Determine the (X, Y) coordinate at the center of the cell enclosing the given text.  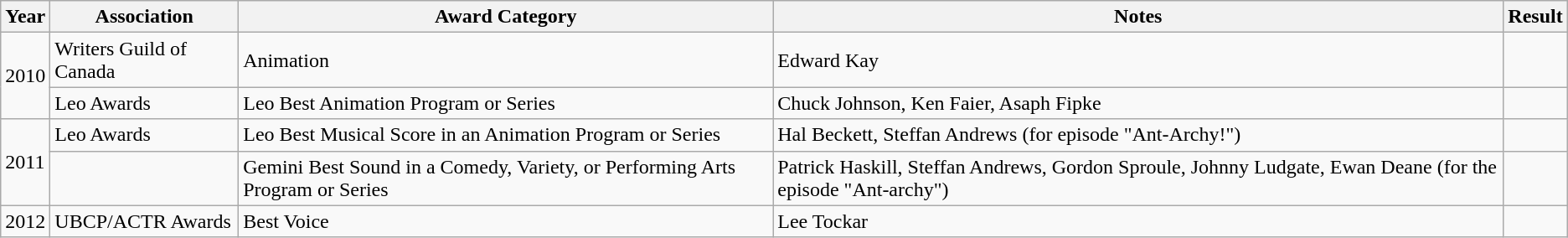
Notes (1138, 17)
Leo Best Animation Program or Series (506, 103)
Edward Kay (1138, 60)
Year (25, 17)
Association (144, 17)
Lee Tockar (1138, 221)
Hal Beckett, Steffan Andrews (for episode "Ant-Archy!") (1138, 135)
2010 (25, 75)
Chuck Johnson, Ken Faier, Asaph Fipke (1138, 103)
Gemini Best Sound in a Comedy, Variety, or Performing Arts Program or Series (506, 178)
2011 (25, 163)
Writers Guild of Canada (144, 60)
Result (1535, 17)
Award Category (506, 17)
Patrick Haskill, Steffan Andrews, Gordon Sproule, Johnny Ludgate, Ewan Deane (for the episode "Ant-archy") (1138, 178)
Animation (506, 60)
Leo Best Musical Score in an Animation Program or Series (506, 135)
2012 (25, 221)
UBCP/ACTR Awards (144, 221)
Best Voice (506, 221)
